Scan for the cell matching the given text and deliver its [x, y] coordinate at center. 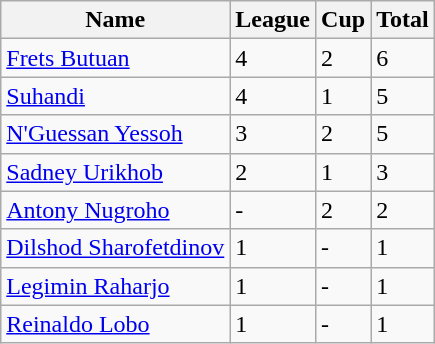
Name [116, 20]
Reinaldo Lobo [116, 324]
Dilshod Sharofetdinov [116, 248]
Frets Butuan [116, 58]
N'Guessan Yessoh [116, 134]
Sadney Urikhob [116, 172]
Legimin Raharjo [116, 286]
6 [403, 58]
Cup [344, 20]
Total [403, 20]
Antony Nugroho [116, 210]
Suhandi [116, 96]
League [273, 20]
